Locate the cell with the specified text and output its [X, Y] center coordinate. 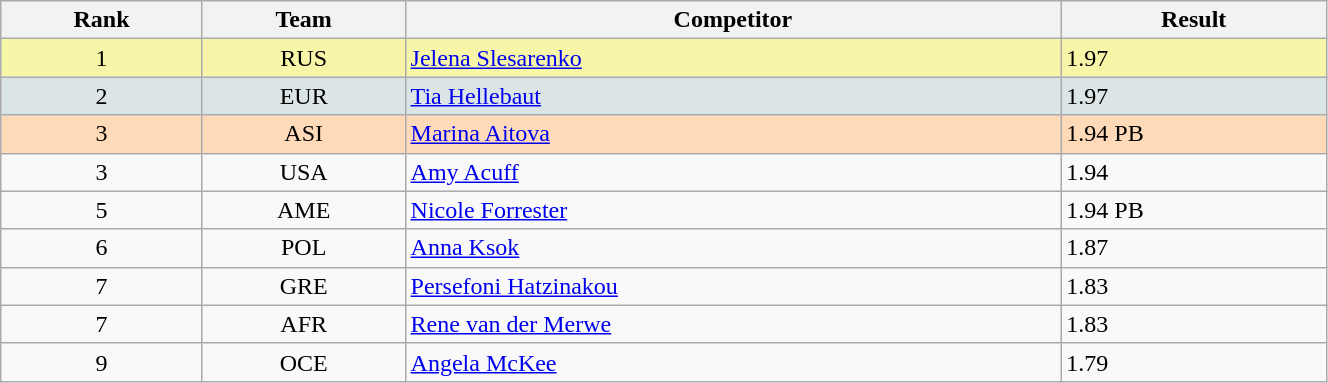
USA [304, 172]
6 [102, 248]
RUS [304, 58]
ASI [304, 134]
Result [1194, 20]
Tia Hellebaut [733, 96]
1 [102, 58]
9 [102, 362]
POL [304, 248]
Marina Aitova [733, 134]
5 [102, 210]
1.87 [1194, 248]
Persefoni Hatzinakou [733, 286]
Rank [102, 20]
1.94 [1194, 172]
AME [304, 210]
Rene van der Merwe [733, 324]
1.79 [1194, 362]
Amy Acuff [733, 172]
Jelena Slesarenko [733, 58]
EUR [304, 96]
Angela McKee [733, 362]
OCE [304, 362]
AFR [304, 324]
Competitor [733, 20]
Team [304, 20]
Nicole Forrester [733, 210]
GRE [304, 286]
2 [102, 96]
Anna Ksok [733, 248]
